Output the (x, y) coordinate of the center of the cell containing the given text.  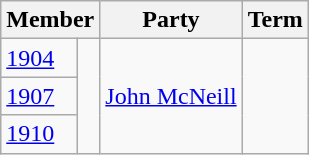
Term (275, 20)
1907 (40, 96)
Party (171, 20)
1910 (40, 134)
1904 (40, 58)
John McNeill (171, 96)
Member (50, 20)
